Detect which cell encompasses the target text, then output its (X, Y) center coordinate. 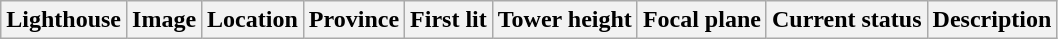
Description (992, 20)
Location (253, 20)
First lit (449, 20)
Image (164, 20)
Lighthouse (64, 20)
Current status (846, 20)
Province (354, 20)
Focal plane (702, 20)
Tower height (564, 20)
